Determine the [x, y] coordinate at the center of the cell enclosing the given text.  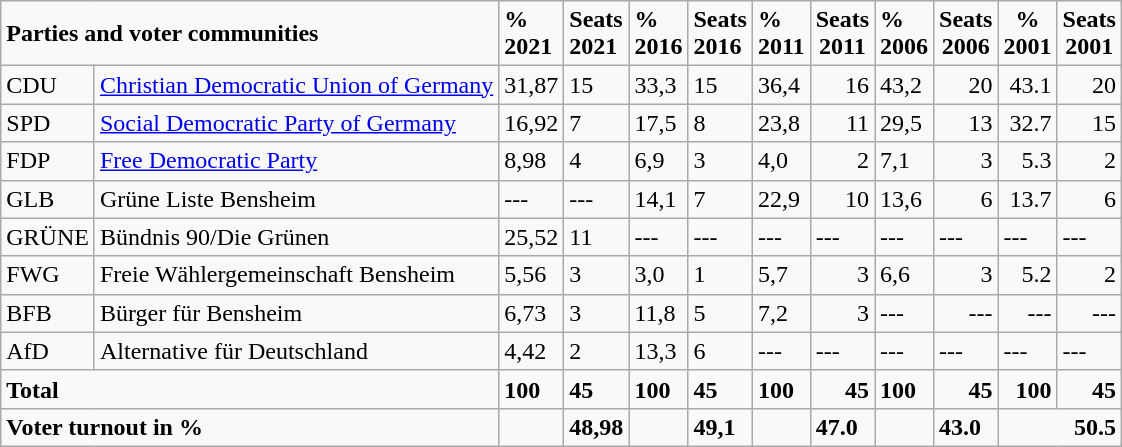
50.5 [1060, 427]
5 [720, 313]
%2016 [658, 34]
6,9 [658, 161]
FWG [48, 275]
Seats 2016 [720, 34]
32.7 [1028, 123]
7,2 [781, 313]
Grüne Liste Bensheim [296, 199]
GRÜNE [48, 237]
5.2 [1028, 275]
6,6 [904, 275]
Bündnis 90/Die Grünen [296, 237]
43.1 [1028, 85]
10 [842, 199]
4,42 [532, 351]
13.7 [1028, 199]
16,92 [532, 123]
Seats2021 [596, 34]
22,9 [781, 199]
%2006 [904, 34]
%2021 [532, 34]
25,52 [532, 237]
5,7 [781, 275]
GLB [48, 199]
11,8 [658, 313]
7,1 [904, 161]
CDU [48, 85]
Seats2001 [1089, 34]
14,1 [658, 199]
5,56 [532, 275]
Seats2006 [966, 34]
Free Democratic Party [296, 161]
Parties and voter communities [250, 34]
%2011 [781, 34]
1 [720, 275]
4,0 [781, 161]
23,8 [781, 123]
4 [596, 161]
13 [966, 123]
AfD [48, 351]
Social Democratic Party of Germany [296, 123]
Christian Democratic Union of Germany [296, 85]
47.0 [842, 427]
FDP [48, 161]
Seats2011 [842, 34]
17,5 [658, 123]
43,2 [904, 85]
13,3 [658, 351]
48,98 [596, 427]
6,73 [532, 313]
29,5 [904, 123]
8,98 [532, 161]
5.3 [1028, 161]
16 [842, 85]
43.0 [966, 427]
Total [250, 389]
36,4 [781, 85]
BFB [48, 313]
13,6 [904, 199]
31,87 [532, 85]
SPD [48, 123]
33,3 [658, 85]
Alternative für Deutschland [296, 351]
Bürger für Bensheim [296, 313]
3,0 [658, 275]
8 [720, 123]
Freie Wählergemeinschaft Bensheim [296, 275]
49,1 [720, 427]
%2001 [1028, 34]
Voter turnout in % [250, 427]
